Scan for the cell matching the given text and deliver its (x, y) coordinate at center. 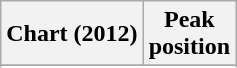
Chart (2012) (72, 34)
Peakposition (189, 34)
